Return [X, Y] of the center of cell containing provided text 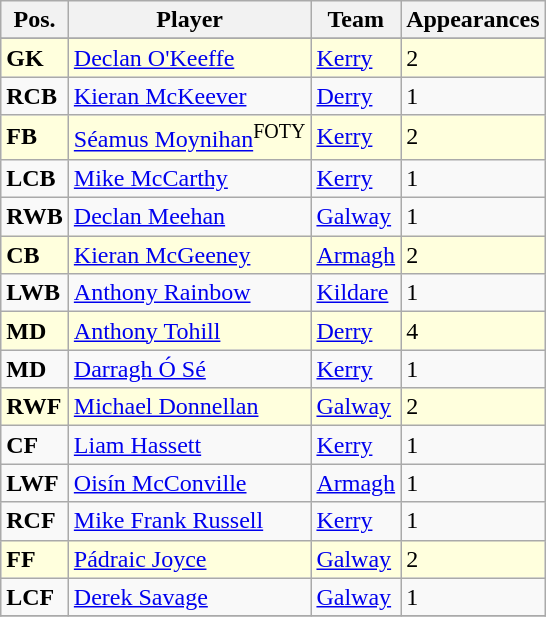
GK [35, 58]
Michael Donnellan [190, 407]
Player [190, 20]
4 [473, 331]
Mike Frank Russell [190, 521]
RCF [35, 521]
Liam Hassett [190, 445]
CF [35, 445]
Oisín McConville [190, 483]
RWB [35, 217]
Appearances [473, 20]
Pos. [35, 20]
Anthony Rainbow [190, 293]
FB [35, 138]
Mike McCarthy [190, 178]
Team [356, 20]
LWB [35, 293]
Declan Meehan [190, 217]
Séamus MoynihanFOTY [190, 138]
Declan O'Keeffe [190, 58]
LCB [35, 178]
Anthony Tohill [190, 331]
Kieran McGeeney [190, 255]
Kieran McKeever [190, 96]
Derek Savage [190, 597]
RWF [35, 407]
Darragh Ó Sé [190, 369]
LWF [35, 483]
RCB [35, 96]
FF [35, 559]
Kildare [356, 293]
Pádraic Joyce [190, 559]
CB [35, 255]
LCF [35, 597]
